Extract the [X, Y] coordinate from the center of the cell holding the provided text.  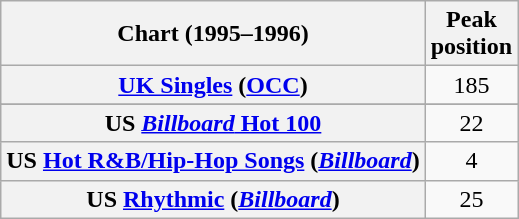
Chart (1995–1996) [213, 34]
UK Singles (OCC) [213, 85]
US Rhythmic (Billboard) [213, 199]
US Billboard Hot 100 [213, 123]
185 [471, 85]
4 [471, 161]
Peakposition [471, 34]
US Hot R&B/Hip-Hop Songs (Billboard) [213, 161]
22 [471, 123]
25 [471, 199]
